Pinpoint the cell where the given text exists, returning its (x, y) midpoint coordinate. 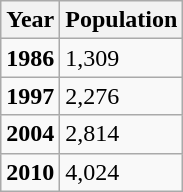
1,309 (122, 58)
Population (122, 20)
4,024 (122, 172)
1986 (30, 58)
2,814 (122, 134)
2,276 (122, 96)
2010 (30, 172)
2004 (30, 134)
1997 (30, 96)
Year (30, 20)
